Provide the (X, Y) coordinate of the cell's center where the given text is located.  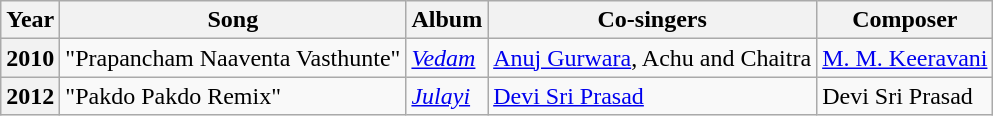
"Prapancham Naaventa Vasthunte" (233, 58)
Year (30, 20)
Anuj Gurwara, Achu and Chaitra (652, 58)
Composer (905, 20)
2012 (30, 96)
Co-singers (652, 20)
Song (233, 20)
2010 (30, 58)
"Pakdo Pakdo Remix" (233, 96)
M. M. Keeravani (905, 58)
Julayi (447, 96)
Album (447, 20)
Vedam (447, 58)
